Detect which cell encompasses the target text, then output its (x, y) center coordinate. 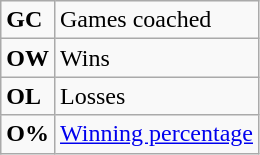
OL (28, 96)
Wins (156, 58)
Losses (156, 96)
GC (28, 20)
Winning percentage (156, 134)
OW (28, 58)
O% (28, 134)
Games coached (156, 20)
